Locate the cell with the specified text and output its [x, y] center coordinate. 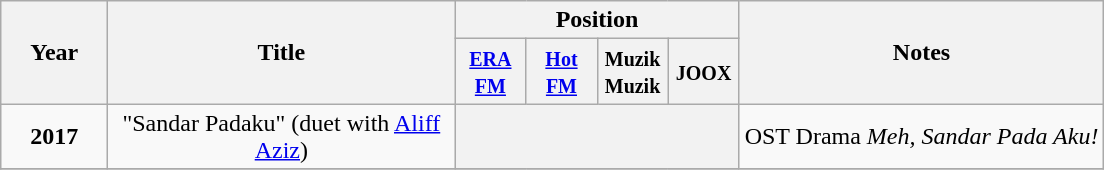
Year [54, 52]
OST Drama Meh, Sandar Pada Aku! [922, 136]
Title [282, 52]
Notes [922, 52]
Hot FM [562, 72]
Position [597, 20]
2017 [54, 136]
Muzik Muzik [632, 72]
JOOX [704, 72]
"Sandar Padaku" (duet with Aliff Aziz) [282, 136]
ERA FM [490, 72]
